Identify which cell holds the provided text, then report its [x, y] central coordinate. 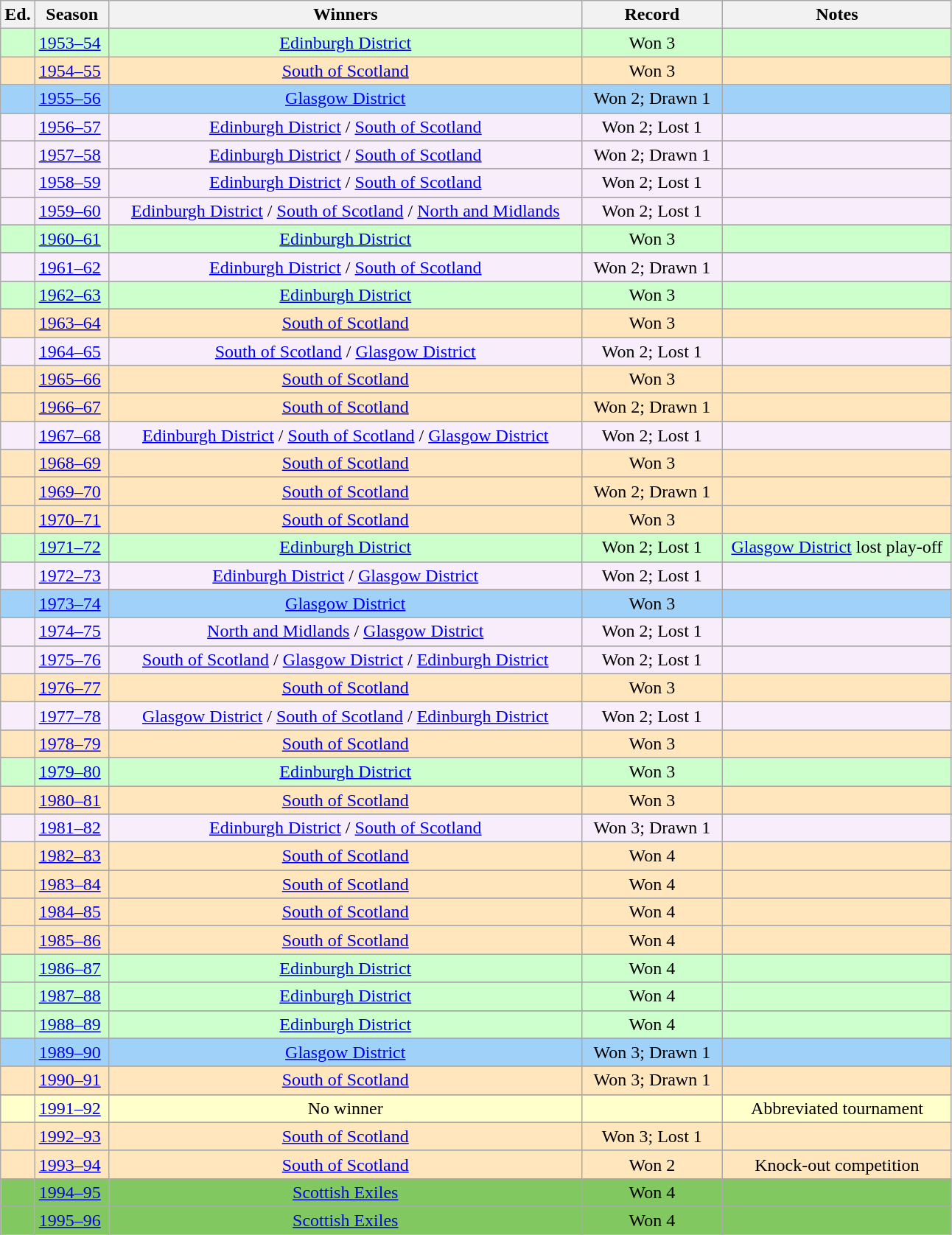
Season [72, 15]
1953–54 [72, 43]
1990–91 [72, 1080]
Notes [837, 15]
1971–72 [72, 547]
1955–56 [72, 99]
1973–74 [72, 603]
1984–85 [72, 912]
1981–82 [72, 828]
1989–90 [72, 1052]
Won 2 [651, 1164]
1966–67 [72, 407]
Record [651, 15]
1968–69 [72, 463]
Ed. [18, 15]
Knock-out competition [837, 1164]
1970–71 [72, 519]
1964–65 [72, 351]
Won 3; Lost 1 [651, 1136]
1995–96 [72, 1220]
1983–84 [72, 884]
1963–64 [72, 323]
Edinburgh District / South of Scotland / North and Midlands [345, 211]
1960–61 [72, 239]
1974–75 [72, 632]
1986–87 [72, 968]
1982–83 [72, 856]
No winner [345, 1108]
1993–94 [72, 1164]
1979–80 [72, 772]
1987–88 [72, 996]
1991–92 [72, 1108]
1967–68 [72, 435]
1978–79 [72, 744]
Abbreviated tournament [837, 1108]
1975–76 [72, 660]
1976–77 [72, 688]
1961–62 [72, 267]
1956–57 [72, 127]
South of Scotland / Glasgow District [345, 351]
Winners [345, 15]
1957–58 [72, 155]
1959–60 [72, 211]
Glasgow District lost play-off [837, 547]
1985–86 [72, 940]
1965–66 [72, 379]
1977–78 [72, 716]
1962–63 [72, 295]
1992–93 [72, 1136]
1954–55 [72, 71]
1980–81 [72, 800]
Edinburgh District / South of Scotland / Glasgow District [345, 435]
North and Midlands / Glasgow District [345, 632]
Glasgow District / South of Scotland / Edinburgh District [345, 716]
1994–95 [72, 1192]
Edinburgh District / Glasgow District [345, 575]
1972–73 [72, 575]
1958–59 [72, 183]
1969–70 [72, 491]
1988–89 [72, 1024]
South of Scotland / Glasgow District / Edinburgh District [345, 660]
